Detect which cell encompasses the target text, then output its [X, Y] center coordinate. 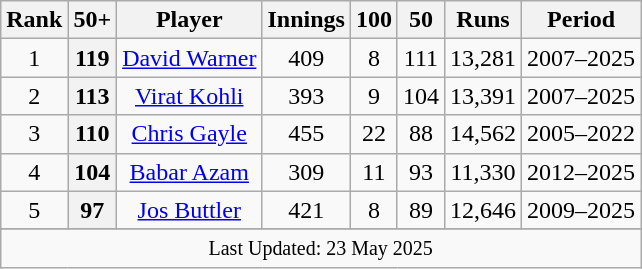
4 [34, 172]
Rank [34, 20]
Virat Kohli [190, 96]
22 [374, 134]
89 [420, 210]
393 [306, 96]
111 [420, 58]
5 [34, 210]
309 [306, 172]
119 [92, 58]
Babar Azam [190, 172]
409 [306, 58]
David Warner [190, 58]
Innings [306, 20]
14,562 [482, 134]
88 [420, 134]
9 [374, 96]
113 [92, 96]
3 [34, 134]
100 [374, 20]
2009–2025 [582, 210]
93 [420, 172]
13,281 [482, 58]
Player [190, 20]
2005–2022 [582, 134]
Jos Buttler [190, 210]
421 [306, 210]
Chris Gayle [190, 134]
50 [420, 20]
Last Updated: 23 May 2025 [321, 248]
13,391 [482, 96]
97 [92, 210]
11,330 [482, 172]
Period [582, 20]
11 [374, 172]
1 [34, 58]
12,646 [482, 210]
50+ [92, 20]
Runs [482, 20]
455 [306, 134]
2 [34, 96]
2012–2025 [582, 172]
110 [92, 134]
